For the text-containing cell, return its midpoint in [X, Y] coordinate format. 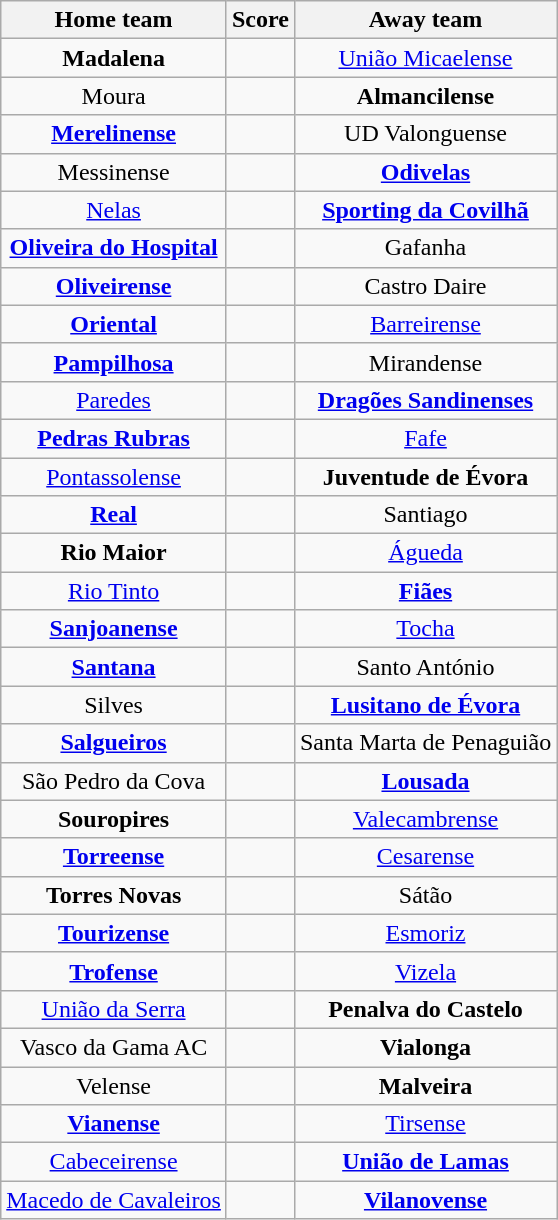
Rio Maior [114, 553]
Penalva do Castelo [425, 1009]
Home team [114, 20]
Esmoriz [425, 933]
UD Valonguense [425, 134]
Santa Marta de Penaguião [425, 743]
Paredes [114, 400]
Pedras Rubras [114, 438]
Juventude de Évora [425, 477]
Lousada [425, 781]
União da Serra [114, 1009]
Moura [114, 96]
Barreirense [425, 324]
Valecambrense [425, 819]
Sátão [425, 895]
Tirsense [425, 1124]
São Pedro da Cova [114, 781]
Oliveirense [114, 286]
Malveira [425, 1085]
Rio Tinto [114, 591]
Pontassolense [114, 477]
Vialonga [425, 1047]
Gafanha [425, 248]
Águeda [425, 553]
Merelinense [114, 134]
Oriental [114, 324]
Oliveira do Hospital [114, 248]
Macedo de Cavaleiros [114, 1200]
Vasco da Gama AC [114, 1047]
Away team [425, 20]
Real [114, 515]
Madalena [114, 58]
Santana [114, 667]
Pampilhosa [114, 362]
Tocha [425, 629]
Santo António [425, 667]
Messinense [114, 172]
Vianense [114, 1124]
Velense [114, 1085]
Vizela [425, 971]
Santiago [425, 515]
Cabeceirense [114, 1162]
Silves [114, 705]
Salgueiros [114, 743]
Lusitano de Évora [425, 705]
Torreense [114, 857]
Castro Daire [425, 286]
Sanjoanense [114, 629]
Odivelas [425, 172]
Score [260, 20]
Souropires [114, 819]
Tourizense [114, 933]
União Micaelense [425, 58]
Trofense [114, 971]
Torres Novas [114, 895]
Almancilense [425, 96]
Fafe [425, 438]
União de Lamas [425, 1162]
Fiães [425, 591]
Mirandense [425, 362]
Dragões Sandinenses [425, 400]
Cesarense [425, 857]
Nelas [114, 210]
Vilanovense [425, 1200]
Sporting da Covilhã [425, 210]
